Output the (X, Y) coordinate of the center of the cell containing the given text.  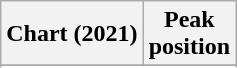
Peakposition (189, 34)
Chart (2021) (72, 34)
